From the cell containing the given text, extract its center point as (x, y) coordinate. 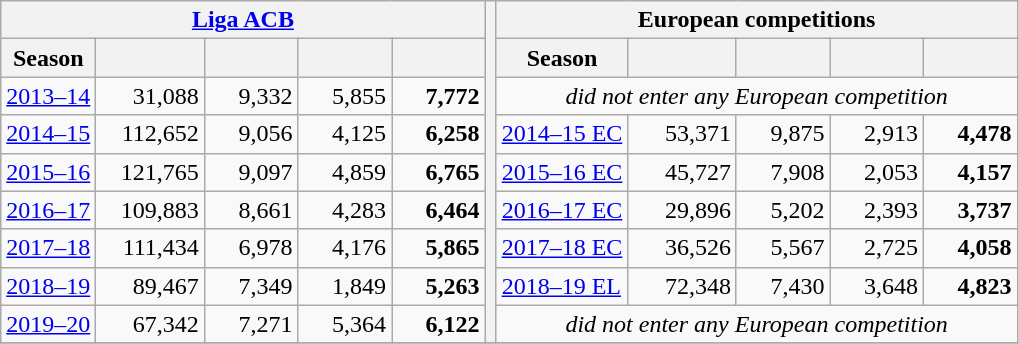
121,765 (150, 172)
5,364 (345, 324)
7,430 (783, 286)
Liga ACB (243, 20)
5,865 (439, 248)
3,648 (877, 286)
5,567 (783, 248)
29,896 (682, 210)
53,371 (682, 134)
112,652 (150, 134)
7,908 (783, 172)
6,978 (251, 248)
5,263 (439, 286)
2,725 (877, 248)
5,202 (783, 210)
8,661 (251, 210)
45,727 (682, 172)
2013–14 (48, 96)
5,855 (345, 96)
4,283 (345, 210)
4,157 (971, 172)
9,097 (251, 172)
31,088 (150, 96)
2017–18 (48, 248)
6,464 (439, 210)
4,859 (345, 172)
6,258 (439, 134)
2014–15 EC (562, 134)
9,332 (251, 96)
2,913 (877, 134)
2015–16 (48, 172)
4,823 (971, 286)
2018–19 (48, 286)
4,478 (971, 134)
2,393 (877, 210)
67,342 (150, 324)
2018–19 EL (562, 286)
89,467 (150, 286)
4,176 (345, 248)
2014–15 (48, 134)
4,125 (345, 134)
7,772 (439, 96)
4,058 (971, 248)
2016–17 EC (562, 210)
3,737 (971, 210)
6,122 (439, 324)
72,348 (682, 286)
7,349 (251, 286)
7,271 (251, 324)
2019–20 (48, 324)
2016–17 (48, 210)
109,883 (150, 210)
1,849 (345, 286)
6,765 (439, 172)
2015–16 EC (562, 172)
2017–18 EC (562, 248)
European competitions (756, 20)
36,526 (682, 248)
2,053 (877, 172)
111,434 (150, 248)
9,875 (783, 134)
9,056 (251, 134)
